Pinpoint the cell where the given text exists, returning its (X, Y) midpoint coordinate. 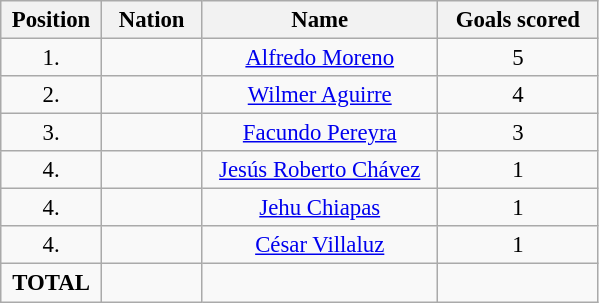
César Villaluz (320, 245)
Nation (152, 20)
Alfredo Moreno (320, 58)
4 (518, 95)
Position (52, 20)
3. (52, 133)
1. (52, 58)
TOTAL (52, 283)
Jehu Chiapas (320, 208)
5 (518, 58)
3 (518, 133)
Goals scored (518, 20)
Name (320, 20)
Jesús Roberto Chávez (320, 170)
Wilmer Aguirre (320, 95)
2. (52, 95)
Facundo Pereyra (320, 133)
